Extract the [x, y] coordinate from the center of the cell holding the provided text.  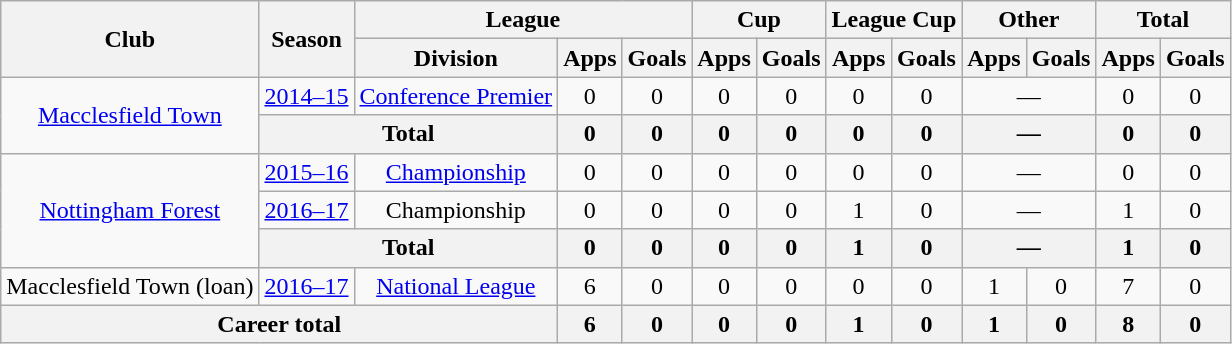
2014–15 [306, 96]
League Cup [894, 20]
National League [456, 286]
League [523, 20]
Club [130, 39]
Division [456, 58]
Conference Premier [456, 96]
7 [1128, 286]
Nottingham Forest [130, 210]
Career total [280, 324]
Season [306, 39]
Macclesfield Town [130, 115]
8 [1128, 324]
Macclesfield Town (loan) [130, 286]
2015–16 [306, 172]
Cup [759, 20]
Other [1029, 20]
